From the cell containing the given text, extract its center point as [X, Y] coordinate. 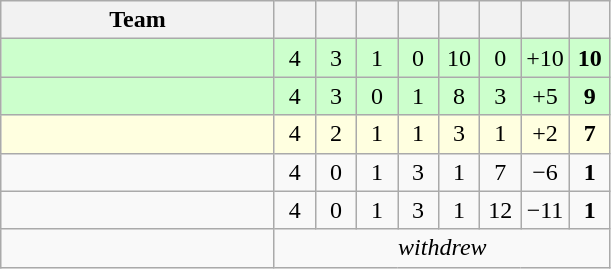
2 [336, 134]
withdrew [442, 248]
+10 [546, 58]
−11 [546, 210]
Team [138, 20]
8 [460, 96]
12 [500, 210]
−6 [546, 172]
+2 [546, 134]
+5 [546, 96]
9 [590, 96]
